Return (x, y) of the center of cell containing provided text 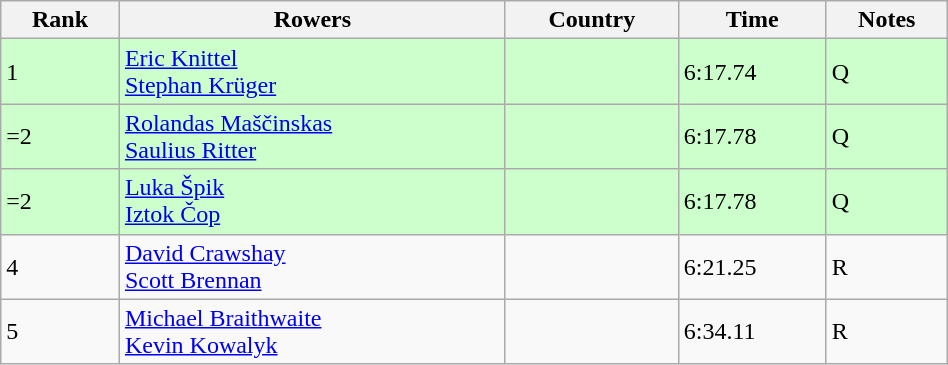
Rolandas MaščinskasSaulius Ritter (312, 136)
Luka ŠpikIztok Čop (312, 202)
6:17.74 (752, 72)
Time (752, 20)
Eric KnittelStephan Krüger (312, 72)
Michael BraithwaiteKevin Kowalyk (312, 332)
1 (60, 72)
6:34.11 (752, 332)
Rowers (312, 20)
David CrawshayScott Brennan (312, 266)
4 (60, 266)
Notes (886, 20)
Rank (60, 20)
5 (60, 332)
Country (592, 20)
6:21.25 (752, 266)
